Find where the given text appears and provide that cell's center as [X, Y] coordinate. 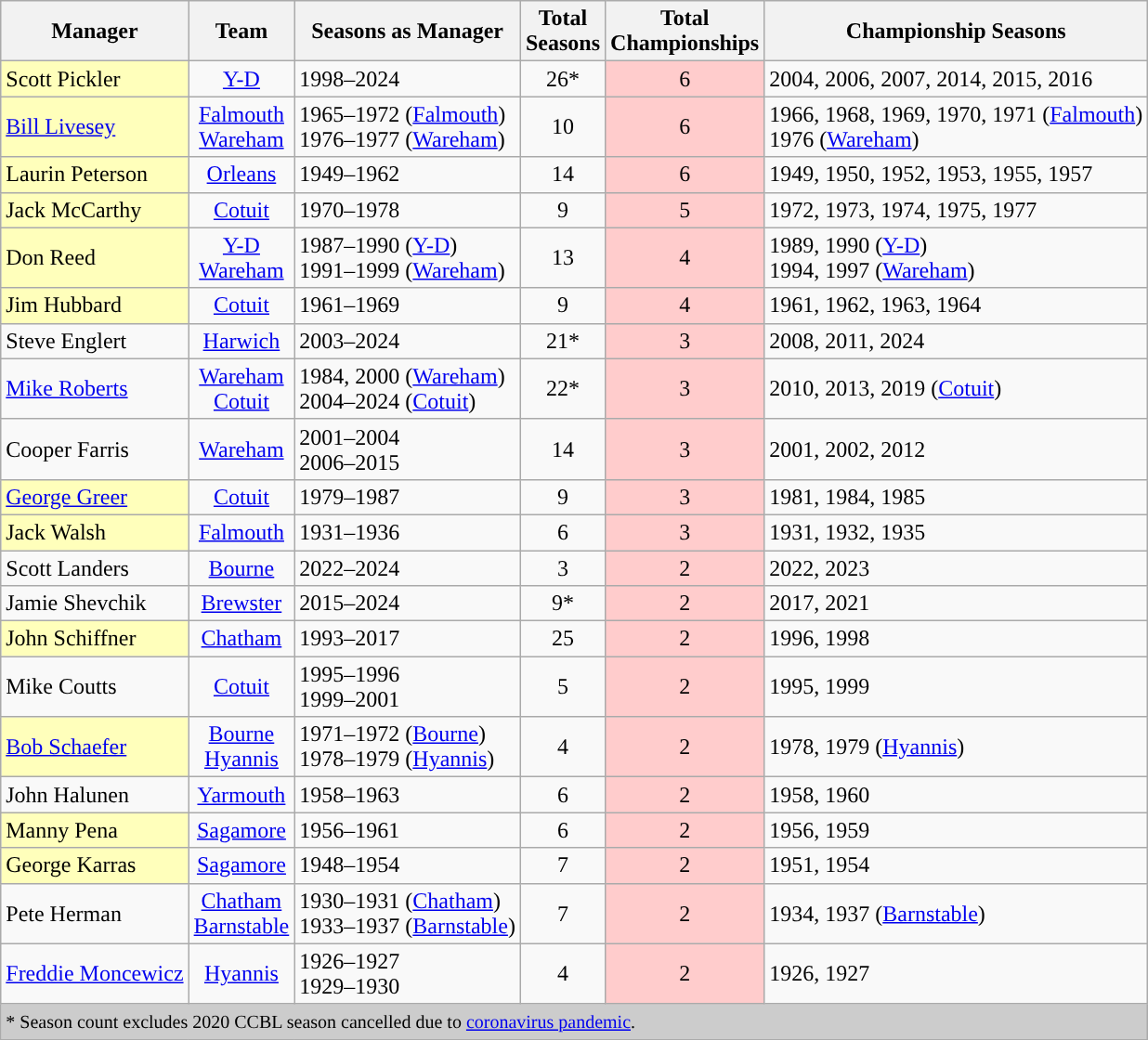
1926, 1927 [957, 973]
1965–1972 (Falmouth)1976–1977 (Wareham) [408, 126]
Y-DWareham [241, 258]
1989, 1990 (Y-D)1994, 1997 (Wareham) [957, 258]
22* [563, 388]
1961, 1962, 1963, 1964 [957, 305]
* Season count excludes 2020 CCBL season cancelled due to coronavirus pandemic. [574, 1021]
2010, 2013, 2019 (Cotuit) [957, 388]
21* [563, 341]
1979–1987 [408, 497]
Yarmouth [241, 795]
1956–1961 [408, 830]
Championship Seasons [957, 32]
George Karras [95, 865]
Scott Pickler [95, 79]
1984, 2000 (Wareham)2004–2024 (Cotuit) [408, 388]
9* [563, 604]
1993–2017 [408, 639]
1958, 1960 [957, 795]
ChathamBarnstable [241, 914]
2015–2024 [408, 604]
1948–1954 [408, 865]
Jamie Shevchik [95, 604]
1931–1936 [408, 532]
1996, 1998 [957, 639]
Y-D [241, 79]
Team [241, 32]
Steve Englert [95, 341]
1987–1990 (Y-D)1991–1999 (Wareham) [408, 258]
TotalSeasons [563, 32]
1958–1963 [408, 795]
1995, 1999 [957, 687]
2001, 2002, 2012 [957, 449]
Chatham [241, 639]
TotalChampionships [685, 32]
10 [563, 126]
Bill Livesey [95, 126]
1995–19961999–2001 [408, 687]
George Greer [95, 497]
Mike Roberts [95, 388]
1949, 1950, 1952, 1953, 1955, 1957 [957, 175]
13 [563, 258]
2003–2024 [408, 341]
2022–2024 [408, 567]
Harwich [241, 341]
1951, 1954 [957, 865]
WarehamCotuit [241, 388]
Pete Herman [95, 914]
1926–19271929–1930 [408, 973]
1931, 1932, 1935 [957, 532]
2001–20042006–2015 [408, 449]
2017, 2021 [957, 604]
Scott Landers [95, 567]
1970–1978 [408, 210]
2008, 2011, 2024 [957, 341]
Jack Walsh [95, 532]
John Schiffner [95, 639]
1972, 1973, 1974, 1975, 1977 [957, 210]
FalmouthWareham [241, 126]
Manager [95, 32]
BourneHyannis [241, 747]
1930–1931 (Chatham)1933–1937 (Barnstable) [408, 914]
2022, 2023 [957, 567]
Wareham [241, 449]
Jim Hubbard [95, 305]
Bob Schaefer [95, 747]
Seasons as Manager [408, 32]
26* [563, 79]
25 [563, 639]
Hyannis [241, 973]
1956, 1959 [957, 830]
Don Reed [95, 258]
Falmouth [241, 532]
Orleans [241, 175]
1949–1962 [408, 175]
John Halunen [95, 795]
Freddie Moncewicz [95, 973]
Laurin Peterson [95, 175]
Brewster [241, 604]
1978, 1979 (Hyannis) [957, 747]
1971–1972 (Bourne)1978–1979 (Hyannis) [408, 747]
Cooper Farris [95, 449]
1961–1969 [408, 305]
Jack McCarthy [95, 210]
1934, 1937 (Barnstable) [957, 914]
Mike Coutts [95, 687]
1981, 1984, 1985 [957, 497]
Manny Pena [95, 830]
1998–2024 [408, 79]
1966, 1968, 1969, 1970, 1971 (Falmouth)1976 (Wareham) [957, 126]
2004, 2006, 2007, 2014, 2015, 2016 [957, 79]
Bourne [241, 567]
